Scan for the cell matching the given text and deliver its [x, y] coordinate at center. 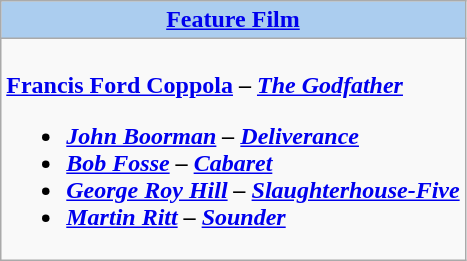
Francis Ford Coppola – The GodfatherJohn Boorman – DeliveranceBob Fosse – CabaretGeorge Roy Hill – Slaughterhouse-FiveMartin Ritt – Sounder [233, 150]
Feature Film [233, 20]
